Search for the cell housing the specified text and yield its [x, y] center coordinate. 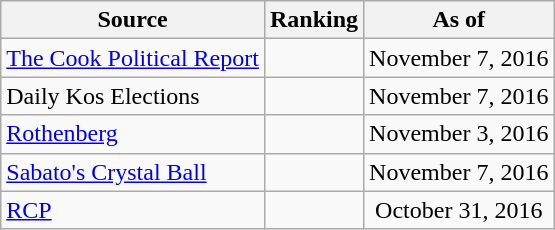
Source [133, 20]
Rothenberg [133, 134]
As of [459, 20]
Ranking [314, 20]
The Cook Political Report [133, 58]
Daily Kos Elections [133, 96]
November 3, 2016 [459, 134]
Sabato's Crystal Ball [133, 172]
October 31, 2016 [459, 210]
RCP [133, 210]
